Identify which cell holds the provided text, then report its [x, y] central coordinate. 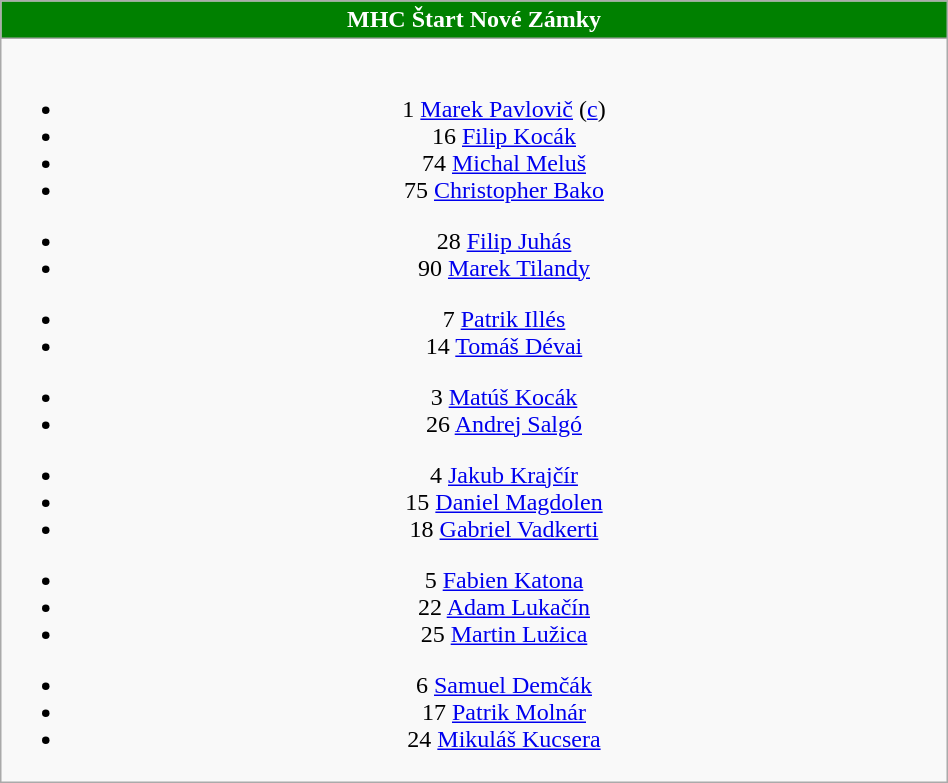
MHC Štart Nové Zámky [474, 20]
